Scan for the cell matching the given text and deliver its (x, y) coordinate at center. 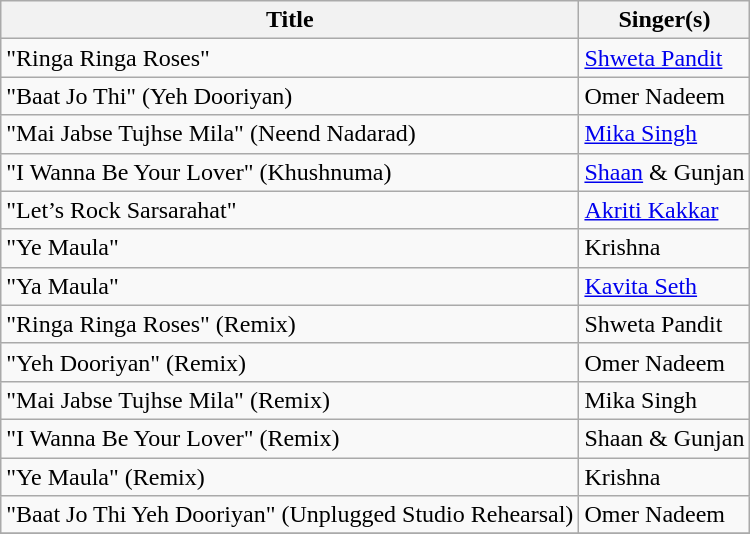
"Yeh Dooriyan" (Remix) (290, 362)
Title (290, 20)
"Baat Jo Thi Yeh Dooriyan" (Unplugged Studio Rehearsal) (290, 515)
"Mai Jabse Tujhse Mila" (Neend Nadarad) (290, 134)
"Let’s Rock Sarsarahat" (290, 210)
"I Wanna Be Your Lover" (Khushnuma) (290, 172)
"Ya Maula" (290, 286)
"Mai Jabse Tujhse Mila" (Remix) (290, 400)
"Ye Maula" (290, 248)
Akriti Kakkar (664, 210)
"Ringa Ringa Roses" (Remix) (290, 324)
"Ringa Ringa Roses" (290, 58)
"Ye Maula" (Remix) (290, 477)
"Baat Jo Thi" (Yeh Dooriyan) (290, 96)
Kavita Seth (664, 286)
Singer(s) (664, 20)
"I Wanna Be Your Lover" (Remix) (290, 438)
